For the text-containing cell, return its midpoint in [X, Y] coordinate format. 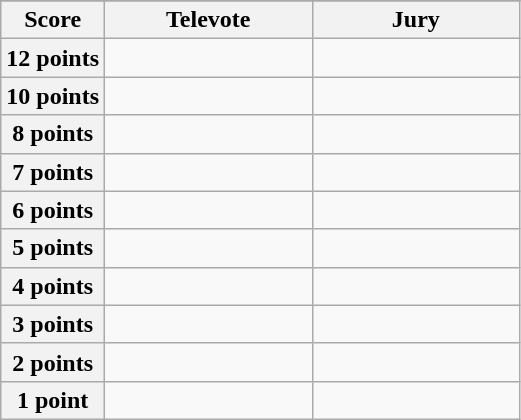
1 point [53, 400]
4 points [53, 286]
Televote [209, 20]
Score [53, 20]
8 points [53, 134]
Jury [416, 20]
10 points [53, 96]
12 points [53, 58]
5 points [53, 248]
7 points [53, 172]
6 points [53, 210]
3 points [53, 324]
2 points [53, 362]
